Pinpoint the cell where the given text exists, returning its (x, y) midpoint coordinate. 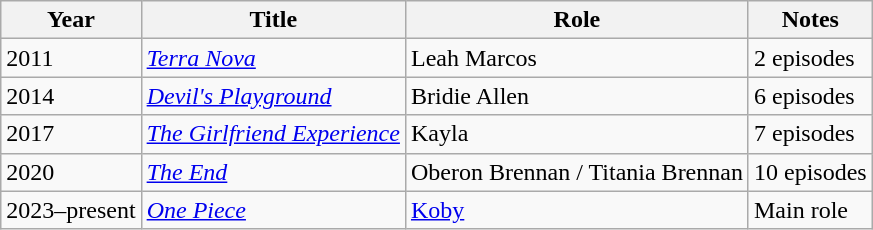
Title (273, 20)
2 episodes (810, 58)
One Piece (273, 210)
Main role (810, 210)
Notes (810, 20)
2011 (71, 58)
Kayla (576, 134)
Leah Marcos (576, 58)
2020 (71, 172)
10 episodes (810, 172)
6 episodes (810, 96)
Role (576, 20)
7 episodes (810, 134)
2017 (71, 134)
Koby (576, 210)
The Girlfriend Experience (273, 134)
Oberon Brennan / Titania Brennan (576, 172)
Year (71, 20)
Devil's Playground (273, 96)
2023–present (71, 210)
Terra Nova (273, 58)
Bridie Allen (576, 96)
The End (273, 172)
2014 (71, 96)
